Pinpoint the cell where the given text exists, returning its [X, Y] midpoint coordinate. 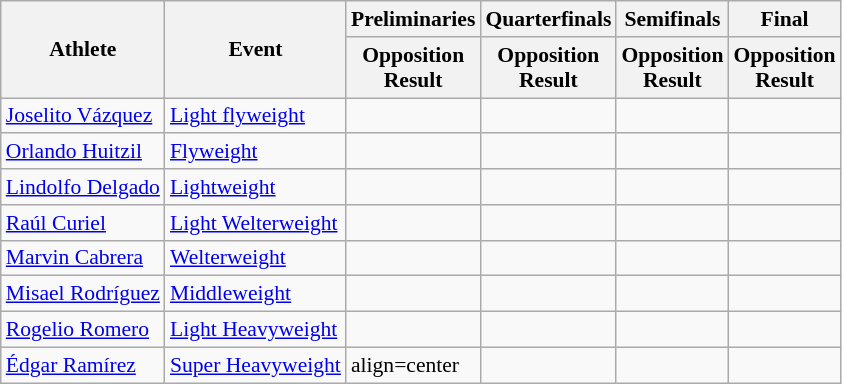
Semifinals [672, 19]
Athlete [83, 50]
Event [256, 50]
Lightweight [256, 187]
Misael Rodríguez [83, 294]
Rogelio Romero [83, 330]
Light Heavyweight [256, 330]
Raúl Curiel [83, 223]
Marvin Cabrera [83, 258]
Welterweight [256, 258]
Light Welterweight [256, 223]
Preliminaries [413, 19]
Quarterfinals [548, 19]
Orlando Huitzil [83, 152]
Light flyweight [256, 116]
Final [784, 19]
Super Heavyweight [256, 365]
Joselito Vázquez [83, 116]
Édgar Ramírez [83, 365]
Middleweight [256, 294]
align=center [413, 365]
Flyweight [256, 152]
Lindolfo Delgado [83, 187]
